Detect which cell encompasses the target text, then output its [X, Y] center coordinate. 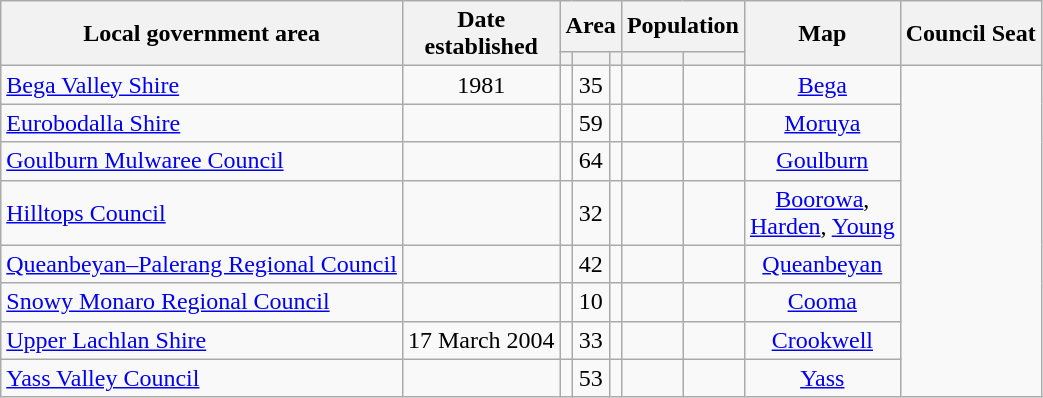
Local government area [202, 34]
17 March 2004 [481, 340]
Hilltops Council [202, 212]
Snowy Monaro Regional Council [202, 302]
Council Seat [970, 34]
Area [590, 26]
Boorowa,Harden, Young [822, 212]
59 [591, 123]
Queanbeyan–Palerang Regional Council [202, 264]
Goulburn Mulwaree Council [202, 161]
Yass [822, 378]
Dateestablished [481, 34]
Cooma [822, 302]
Yass Valley Council [202, 378]
53 [591, 378]
Goulburn [822, 161]
Moruya [822, 123]
Bega [822, 85]
Eurobodalla Shire [202, 123]
1981 [481, 85]
Crookwell [822, 340]
Queanbeyan [822, 264]
Population [682, 26]
42 [591, 264]
Bega Valley Shire [202, 85]
64 [591, 161]
Map [822, 34]
32 [591, 212]
33 [591, 340]
Upper Lachlan Shire [202, 340]
10 [591, 302]
35 [591, 85]
